Scan for the cell matching the given text and deliver its [X, Y] coordinate at center. 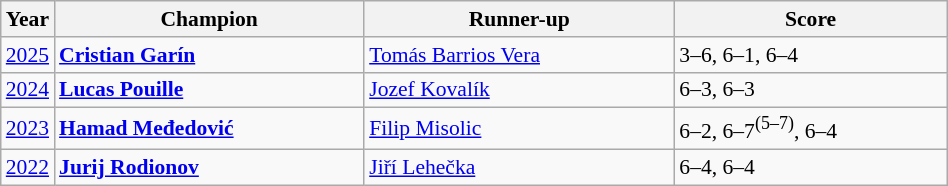
Lucas Pouille [209, 90]
2022 [28, 167]
6–2, 6–7(5–7), 6–4 [810, 128]
Jiří Lehečka [519, 167]
6–3, 6–3 [810, 90]
3–6, 6–1, 6–4 [810, 55]
Year [28, 19]
Tomás Barrios Vera [519, 55]
6–4, 6–4 [810, 167]
Jurij Rodionov [209, 167]
2024 [28, 90]
Hamad Međedović [209, 128]
Filip Misolic [519, 128]
2025 [28, 55]
Jozef Kovalík [519, 90]
2023 [28, 128]
Cristian Garín [209, 55]
Champion [209, 19]
Runner-up [519, 19]
Score [810, 19]
